Return the [x, y] coordinate for the center point of the cell that contains the specified text.  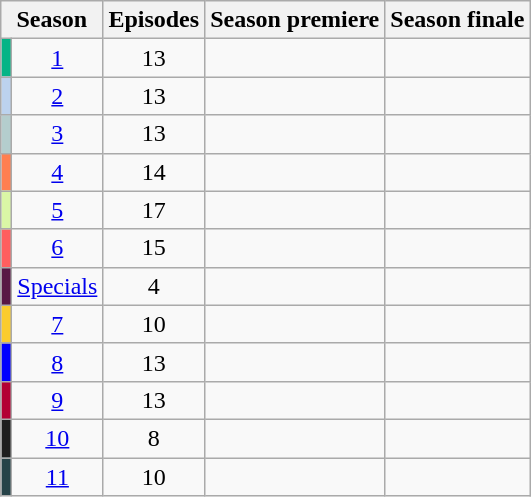
2 [58, 96]
6 [58, 248]
3 [58, 134]
9 [58, 400]
1 [58, 58]
7 [58, 324]
17 [154, 210]
14 [154, 172]
5 [58, 210]
Season premiere [295, 20]
11 [58, 477]
Season finale [458, 20]
Season [52, 20]
Specials [58, 286]
Episodes [154, 20]
15 [154, 248]
